Scan for the cell matching the given text and deliver its (X, Y) coordinate at center. 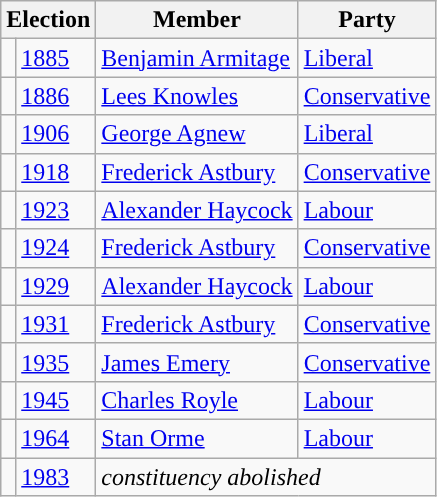
1945 (56, 400)
1964 (56, 438)
1886 (56, 96)
Member (197, 20)
Charles Royle (197, 400)
1918 (56, 172)
1906 (56, 134)
George Agnew (197, 134)
Benjamin Armitage (197, 58)
1935 (56, 362)
1924 (56, 248)
Party (367, 20)
James Emery (197, 362)
1929 (56, 286)
Stan Orme (197, 438)
1983 (56, 477)
1931 (56, 324)
1923 (56, 210)
constituency abolished (266, 477)
Lees Knowles (197, 96)
Election (48, 20)
1885 (56, 58)
